Scan for the cell matching the given text and deliver its [x, y] coordinate at center. 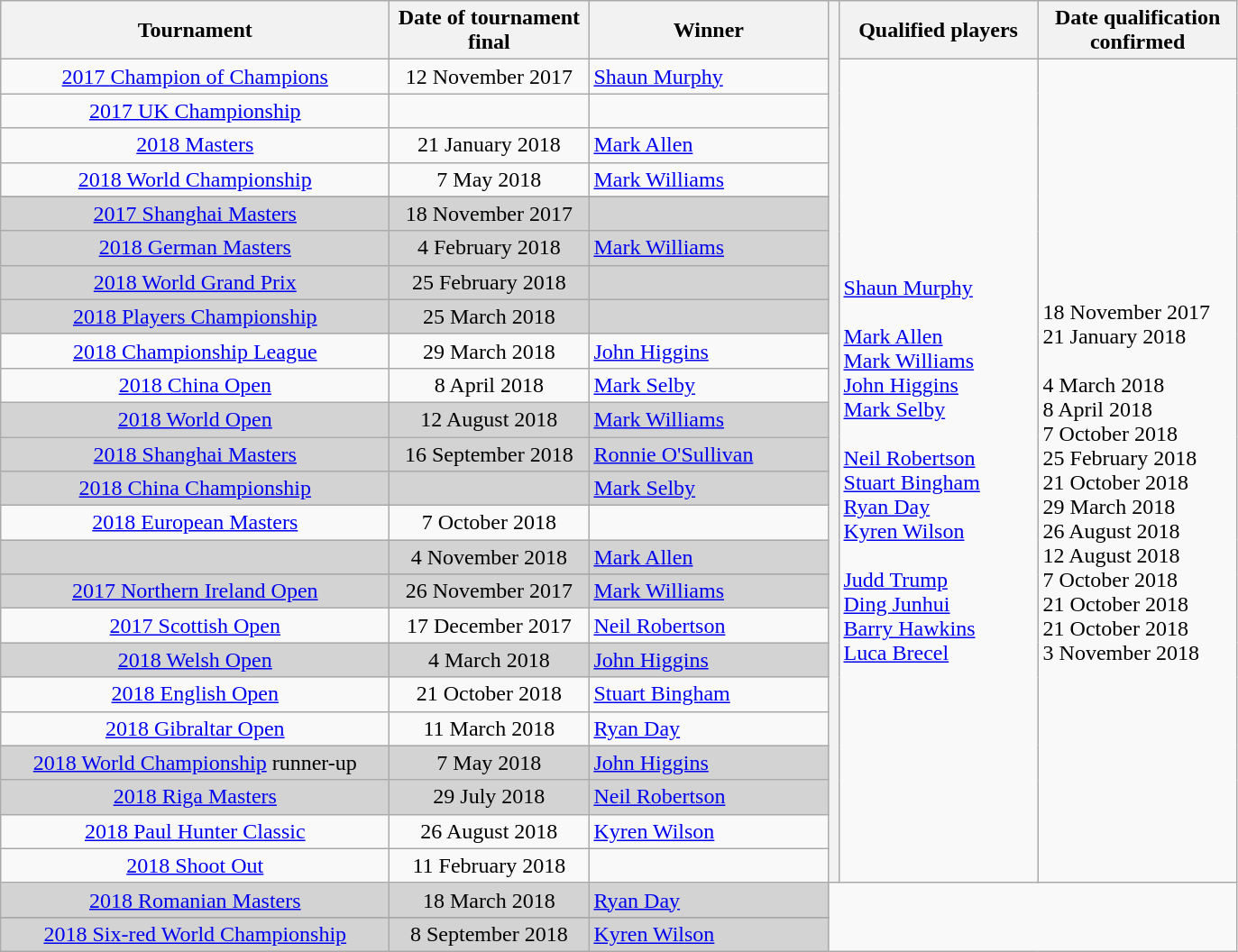
2017 Northern Ireland Open [195, 591]
8 April 2018 [489, 385]
26 November 2017 [489, 591]
2018 Shoot Out [195, 865]
2018 English Open [195, 694]
2018 Shanghai Masters [195, 453]
18 March 2018 [489, 900]
2018 China Open [195, 385]
2017 Scottish Open [195, 626]
2017 UK Championship [195, 111]
7 October 2018 [489, 523]
Qualified players [938, 31]
2018 World Championship runner-up [195, 763]
4 February 2018 [489, 248]
29 July 2018 [489, 797]
2017 Champion of Champions [195, 77]
21 October 2018 [489, 694]
2018 German Masters [195, 248]
Date of tournament final [489, 31]
25 February 2018 [489, 282]
2018 Riga Masters [195, 797]
16 September 2018 [489, 453]
8 September 2018 [489, 934]
11 March 2018 [489, 728]
Stuart Bingham [709, 694]
4 November 2018 [489, 557]
2018 Romanian Masters [195, 900]
12 November 2017 [489, 77]
2018 Six-red World Championship [195, 934]
2018 China Championship [195, 489]
2018 Paul Hunter Classic [195, 831]
18 November 2017 [489, 214]
2018 World Open [195, 419]
2018 World Grand Prix [195, 282]
Winner [709, 31]
2018 World Championship [195, 179]
12 August 2018 [489, 419]
Ronnie O'Sullivan [709, 453]
Tournament [195, 31]
2017 Shanghai Masters [195, 214]
2018 Welsh Open [195, 660]
2018 Gibraltar Open [195, 728]
11 February 2018 [489, 865]
17 December 2017 [489, 626]
Shaun Murphy [709, 77]
2018 Players Championship [195, 316]
25 March 2018 [489, 316]
21 January 2018 [489, 145]
2018 Masters [195, 145]
2018 European Masters [195, 523]
Date qualification confirmed [1138, 31]
2018 Championship League [195, 351]
26 August 2018 [489, 831]
29 March 2018 [489, 351]
4 March 2018 [489, 660]
